Detect which cell encompasses the target text, then output its (X, Y) center coordinate. 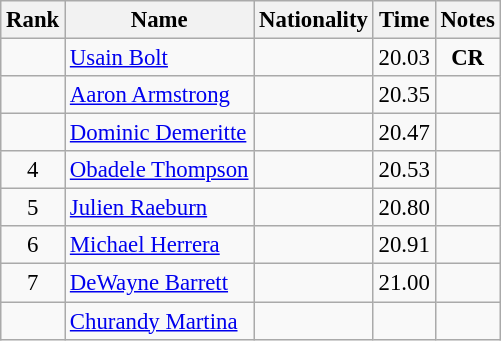
DeWayne Barrett (160, 283)
Michael Herrera (160, 245)
20.80 (404, 208)
20.35 (404, 95)
Notes (468, 20)
20.03 (404, 58)
Dominic Demeritte (160, 133)
Julien Raeburn (160, 208)
Obadele Thompson (160, 170)
Nationality (314, 20)
Aaron Armstrong (160, 95)
Churandy Martina (160, 321)
Name (160, 20)
6 (33, 245)
20.91 (404, 245)
Time (404, 20)
20.53 (404, 170)
21.00 (404, 283)
20.47 (404, 133)
4 (33, 170)
Rank (33, 20)
CR (468, 58)
Usain Bolt (160, 58)
7 (33, 283)
5 (33, 208)
